Extract the [x, y] coordinate from the center of the cell holding the provided text.  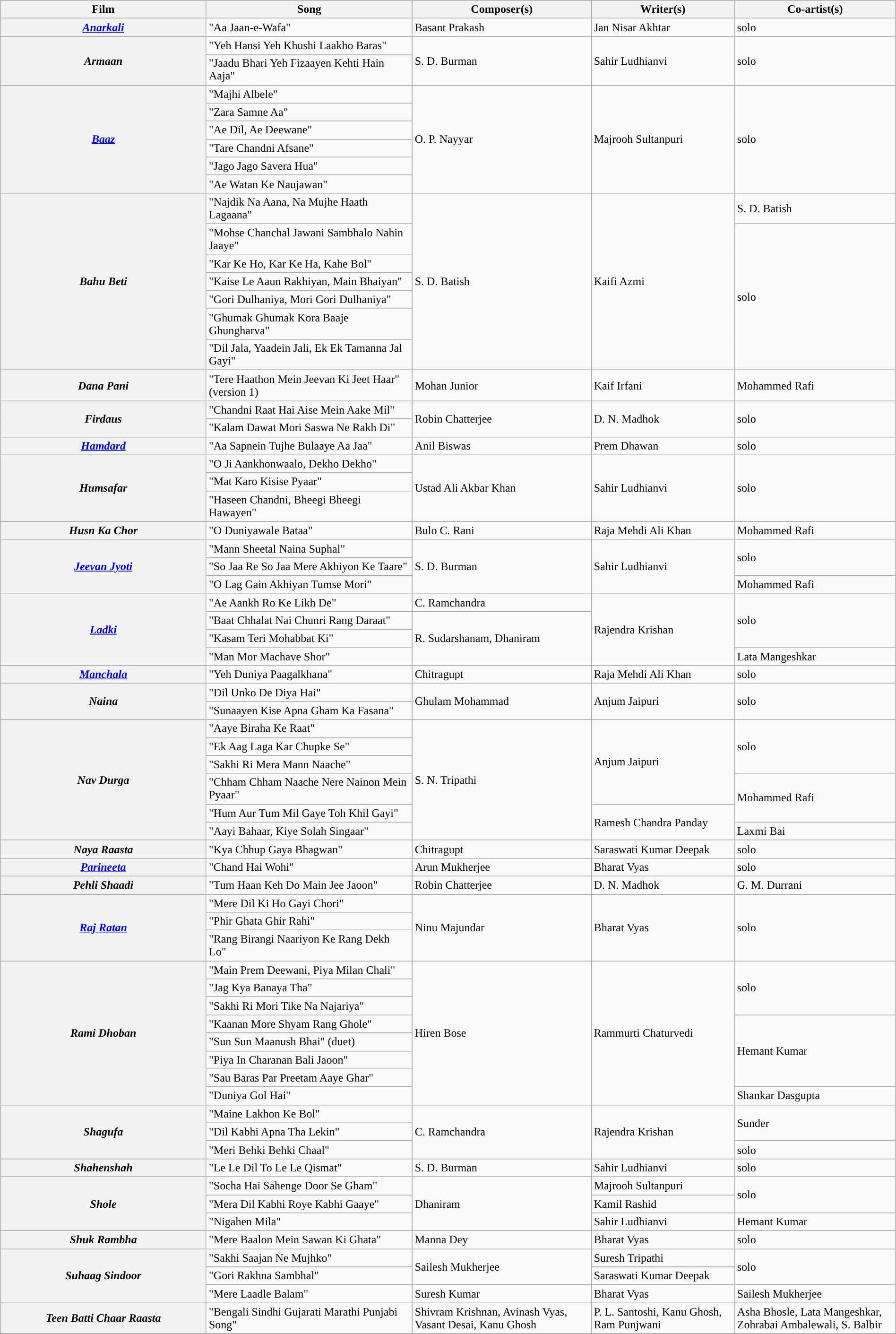
G. M. Durrani [815, 885]
Film [103, 9]
Shankar Dasgupta [815, 1096]
"Duniya Gol Hai" [309, 1096]
Shagufa [103, 1132]
"Mann Sheetal Naina Suphal" [309, 548]
Bahu Beti [103, 281]
Hiren Bose [502, 1033]
"O Duniyawale Bataa" [309, 530]
Shuk Rambha [103, 1240]
Shivram Krishnan, Avinash Vyas, Vasant Desai, Kanu Ghosh [502, 1318]
Nav Durga [103, 780]
Humsafar [103, 488]
"Ae Aankh Ro Ke Likh De" [309, 603]
"Kaise Le Aaun Rakhiyan, Main Bhaiyan" [309, 282]
"Sunaayen Kise Apna Gham Ka Fasana" [309, 710]
"Yeh Hansi Yeh Khushi Laakho Baras" [309, 45]
Jeevan Jyoti [103, 566]
"Socha Hai Sahenge Door Se Gham" [309, 1186]
"Le Le Dil To Le Le Qismat" [309, 1168]
"Ae Dil, Ae Deewane" [309, 130]
Composer(s) [502, 9]
"Hum Aur Tum Mil Gaye Toh Khil Gayi" [309, 813]
Ninu Majundar [502, 927]
"Tum Haan Keh Do Main Jee Jaoon" [309, 885]
"Jag Kya Banaya Tha" [309, 988]
Mohan Junior [502, 386]
"Baat Chhalat Nai Chunri Rang Daraat" [309, 621]
Ladki [103, 630]
"Dil Jala, Yaadein Jali, Ek Ek Tamanna Jal Gayi" [309, 355]
"Haseen Chandni, Bheegi Bheegi Hawayen" [309, 506]
Rammurti Chaturvedi [663, 1033]
Jan Nisar Akhtar [663, 27]
Sunder [815, 1123]
"Dil Unko De Diya Hai" [309, 693]
"Piya In Charanan Bali Jaoon" [309, 1060]
"Sakhi Saajan Ne Mujhko" [309, 1258]
"Bengali Sindhi Gujarati Marathi Punjabi Song" [309, 1318]
R. Sudarshanam, Dhaniram [502, 639]
Armaan [103, 61]
Writer(s) [663, 9]
Baaz [103, 139]
"Yeh Duniya Paagalkhana" [309, 675]
Anarkali [103, 27]
Ghulam Mohammad [502, 702]
Raj Ratan [103, 927]
"Majhi Albele" [309, 94]
Dana Pani [103, 386]
"Tere Haathon Mein Jeevan Ki Jeet Haar" (version 1) [309, 386]
"Aa Jaan-e-Wafa" [309, 27]
"Aaye Biraha Ke Raat" [309, 728]
"Kaanan More Shyam Rang Ghole" [309, 1024]
Suhaag Sindoor [103, 1276]
Ramesh Chandra Panday [663, 822]
"Sakhi Ri Mori Tike Na Najariya" [309, 1006]
P. L. Santoshi, Kanu Ghosh, Ram Punjwani [663, 1318]
"Sun Sun Maanush Bhai" (duet) [309, 1042]
"Kya Chhup Gaya Bhagwan" [309, 849]
"Chandni Raat Hai Aise Mein Aake Mil" [309, 410]
"Gori Rakhna Sambhal" [309, 1276]
O. P. Nayyar [502, 139]
"Kar Ke Ho, Kar Ke Ha, Kahe Bol" [309, 263]
"Mere Baalon Mein Sawan Ki Ghata" [309, 1240]
"Najdik Na Aana, Na Mujhe Haath Lagaana" [309, 208]
Bulo C. Rani [502, 530]
Song [309, 9]
Teen Batti Chaar Raasta [103, 1318]
"Aayi Bahaar, Kiye Solah Singaar" [309, 831]
Kaif Irfani [663, 386]
Co-artist(s) [815, 9]
"O Ji Aankhonwaalo, Dekho Dekho" [309, 464]
"Dil Kabhi Apna Tha Lekin" [309, 1132]
Shahenshah [103, 1168]
"Sau Baras Par Preetam Aaye Ghar" [309, 1078]
"Kalam Dawat Mori Saswa Ne Rakh Di" [309, 428]
"So Jaa Re So Jaa Mere Akhiyon Ke Taare" [309, 566]
"Mera Dil Kabhi Roye Kabhi Gaaye" [309, 1204]
"Meri Behki Behki Chaal" [309, 1150]
Parineeta [103, 867]
"Ek Aag Laga Kar Chupke Se" [309, 746]
Basant Prakash [502, 27]
Anil Biswas [502, 446]
"Sakhi Ri Mera Mann Naache" [309, 764]
S. N. Tripathi [502, 780]
Naya Raasta [103, 849]
"Nigahen Mila" [309, 1222]
"Maine Lakhon Ke Bol" [309, 1114]
"Chham Chham Naache Nere Nainon Mein Pyaar" [309, 788]
Suresh Tripathi [663, 1258]
Hamdard [103, 446]
"Jaadu Bhari Yeh Fizaayen Kehti Hain Aaja" [309, 70]
"Tare Chandni Afsane" [309, 148]
"Zara Samne Aa" [309, 112]
"O Lag Gain Akhiyan Tumse Mori" [309, 584]
Husn Ka Chor [103, 530]
Naina [103, 702]
"Aa Sapnein Tujhe Bulaaye Aa Jaa" [309, 446]
Pehli Shaadi [103, 885]
Dhaniram [502, 1204]
Manchala [103, 675]
Asha Bhosle, Lata Mangeshkar, Zohrabai Ambalewali, S. Balbir [815, 1318]
"Rang Birangi Naariyon Ke Rang Dekh Lo" [309, 945]
Manna Dey [502, 1240]
Rami Dhoban [103, 1033]
"Chand Hai Wohi" [309, 867]
"Kasam Teri Mohabbat Ki" [309, 639]
Lata Mangeshkar [815, 657]
"Man Mor Machave Shor" [309, 657]
"Mohse Chanchal Jawani Sambhalo Nahin Jaaye" [309, 239]
Suresh Kumar [502, 1294]
Kamil Rashid [663, 1204]
"Mat Karo Kisise Pyaar" [309, 482]
Arun Mukherjee [502, 867]
"Jago Jago Savera Hua" [309, 166]
"Mere Laadle Balam" [309, 1294]
"Main Prem Deewani, Piya Milan Chali" [309, 970]
"Ae Watan Ke Naujawan" [309, 184]
"Ghumak Ghumak Kora Baaje Ghungharva" [309, 324]
"Mere Dil Ki Ho Gayi Chori" [309, 903]
Ustad Ali Akbar Khan [502, 488]
"Gori Dulhaniya, Mori Gori Dulhaniya" [309, 300]
Shole [103, 1204]
Prem Dhawan [663, 446]
Laxmi Bai [815, 831]
Kaifi Azmi [663, 281]
"Phir Ghata Ghir Rahi" [309, 921]
Firdaus [103, 419]
